Return (x, y) of the center of cell containing provided text 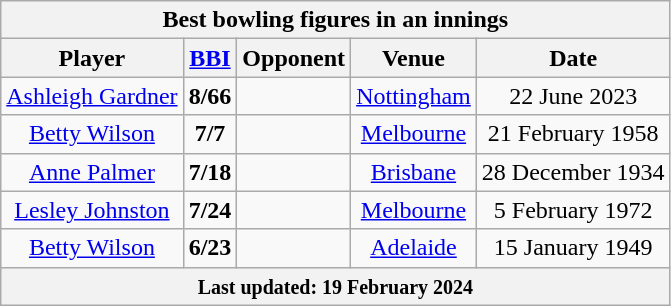
21 February 1958 (573, 134)
Anne Palmer (92, 172)
7/24 (210, 210)
Player (92, 58)
22 June 2023 (573, 96)
15 January 1949 (573, 248)
Nottingham (414, 96)
Opponent (294, 58)
8/66 (210, 96)
Best bowling figures in an innings (336, 20)
6/23 (210, 248)
Last updated: 19 February 2024 (336, 286)
Brisbane (414, 172)
Ashleigh Gardner (92, 96)
Adelaide (414, 248)
BBI (210, 58)
28 December 1934 (573, 172)
5 February 1972 (573, 210)
7/7 (210, 134)
7/18 (210, 172)
Venue (414, 58)
Lesley Johnston (92, 210)
Date (573, 58)
